Extract the (X, Y) coordinate from the center of the cell holding the provided text.  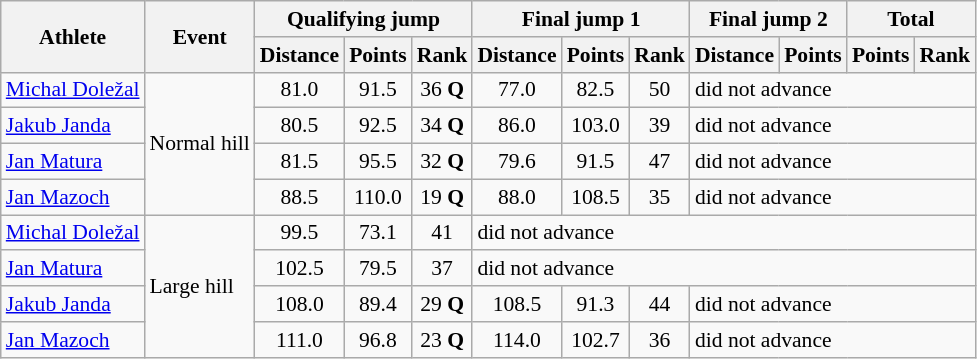
Final jump 2 (768, 19)
39 (660, 126)
108.0 (300, 304)
29 Q (442, 304)
81.0 (300, 90)
114.0 (516, 340)
73.1 (378, 233)
Event (200, 36)
96.8 (378, 340)
89.4 (378, 304)
23 Q (442, 340)
Final jump 1 (581, 19)
Athlete (73, 36)
103.0 (596, 126)
95.5 (378, 162)
88.0 (516, 197)
36 (660, 340)
86.0 (516, 126)
Large hill (200, 286)
36 Q (442, 90)
Normal hill (200, 143)
99.5 (300, 233)
88.5 (300, 197)
Total (911, 19)
34 Q (442, 126)
110.0 (378, 197)
35 (660, 197)
82.5 (596, 90)
41 (442, 233)
32 Q (442, 162)
81.5 (300, 162)
Qualifying jump (364, 19)
80.5 (300, 126)
44 (660, 304)
91.3 (596, 304)
79.6 (516, 162)
111.0 (300, 340)
77.0 (516, 90)
47 (660, 162)
37 (442, 269)
19 Q (442, 197)
102.7 (596, 340)
79.5 (378, 269)
92.5 (378, 126)
102.5 (300, 269)
50 (660, 90)
